Identify which cell holds the provided text, then report its [x, y] central coordinate. 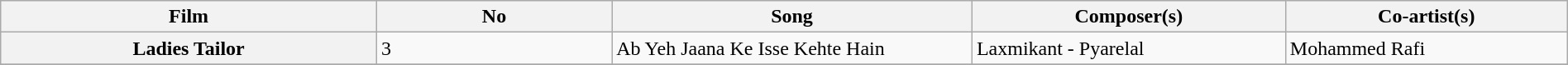
Ladies Tailor [189, 48]
Laxmikant - Pyarelal [1128, 48]
Co-artist(s) [1426, 17]
Mohammed Rafi [1426, 48]
Ab Yeh Jaana Ke Isse Kehte Hain [792, 48]
No [494, 17]
3 [494, 48]
Composer(s) [1128, 17]
Song [792, 17]
Film [189, 17]
